Find where the given text appears and provide that cell's center as [X, Y] coordinate. 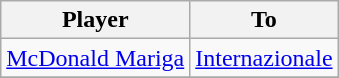
To [264, 20]
Internazionale [264, 58]
McDonald Mariga [96, 58]
Player [96, 20]
